From the cell containing the given text, extract its center point as (x, y) coordinate. 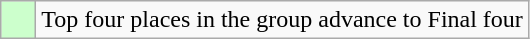
Top four places in the group advance to Final four (282, 20)
